Find where the given text appears and provide that cell's center as (X, Y) coordinate. 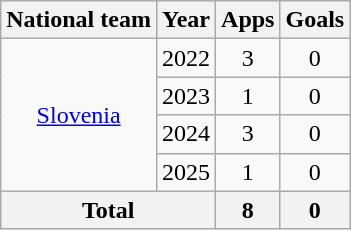
8 (248, 210)
2022 (186, 58)
Total (108, 210)
2023 (186, 96)
Year (186, 20)
2024 (186, 134)
Slovenia (79, 115)
National team (79, 20)
2025 (186, 172)
Goals (315, 20)
Apps (248, 20)
